Detect which cell encompasses the target text, then output its (X, Y) center coordinate. 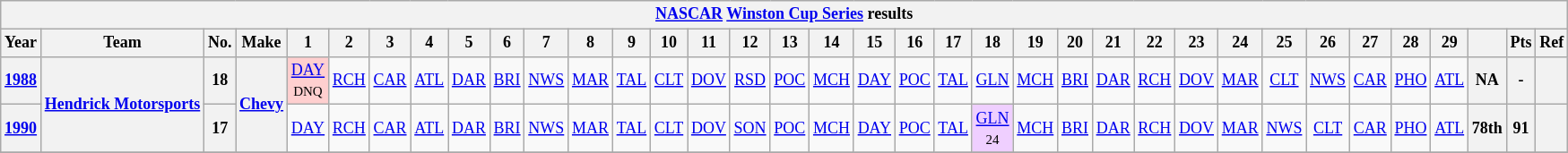
16 (914, 43)
6 (507, 43)
23 (1197, 43)
25 (1284, 43)
Chevy (262, 104)
Team (122, 43)
RSD (749, 81)
Year (22, 43)
9 (631, 43)
DAYDNQ (308, 81)
26 (1329, 43)
Hendrick Motorsports (122, 104)
7 (547, 43)
5 (470, 43)
28 (1411, 43)
14 (832, 43)
12 (749, 43)
GLN24 (992, 129)
20 (1076, 43)
Ref (1552, 43)
21 (1113, 43)
No. (221, 43)
3 (390, 43)
1990 (22, 129)
29 (1450, 43)
78th (1486, 129)
NA (1486, 81)
13 (790, 43)
24 (1240, 43)
- (1520, 81)
Make (262, 43)
NASCAR Winston Cup Series results (784, 14)
91 (1520, 129)
1988 (22, 81)
8 (591, 43)
GLN (992, 81)
11 (709, 43)
15 (874, 43)
10 (669, 43)
2 (349, 43)
1 (308, 43)
19 (1035, 43)
Pts (1520, 43)
27 (1370, 43)
4 (429, 43)
SON (749, 129)
22 (1155, 43)
